Return [x, y] of the center of cell containing provided text 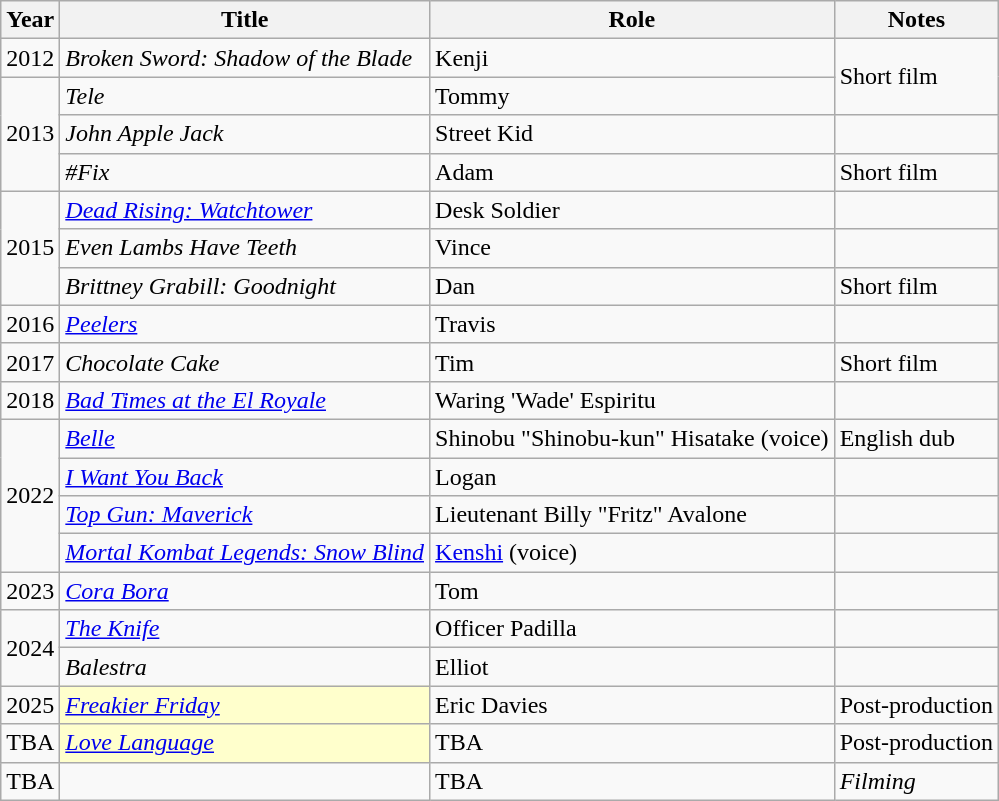
Belle [245, 438]
Cora Bora [245, 591]
Logan [632, 477]
Shinobu "Shinobu-kun" Hisatake (voice) [632, 438]
Officer Padilla [632, 629]
Street Kid [632, 134]
Kenshi (voice) [632, 553]
Desk Soldier [632, 210]
2016 [30, 324]
Even Lambs Have Teeth [245, 248]
Top Gun: Maverick [245, 515]
English dub [916, 438]
2017 [30, 362]
Balestra [245, 667]
Notes [916, 20]
John Apple Jack [245, 134]
Chocolate Cake [245, 362]
2018 [30, 400]
2022 [30, 495]
Broken Sword: Shadow of the Blade [245, 58]
Dead Rising: Watchtower [245, 210]
2025 [30, 705]
Tom [632, 591]
2012 [30, 58]
Freakier Friday [245, 705]
Elliot [632, 667]
I Want You Back [245, 477]
#Fix [245, 172]
Tele [245, 96]
Tommy [632, 96]
Mortal Kombat Legends: Snow Blind [245, 553]
2015 [30, 248]
Tim [632, 362]
Lieutenant Billy "Fritz" Avalone [632, 515]
Waring 'Wade' Espiritu [632, 400]
Role [632, 20]
Dan [632, 286]
Vince [632, 248]
Peelers [245, 324]
Travis [632, 324]
Kenji [632, 58]
Filming [916, 781]
Adam [632, 172]
Eric Davies [632, 705]
2023 [30, 591]
2013 [30, 134]
Love Language [245, 743]
Brittney Grabill: Goodnight [245, 286]
The Knife [245, 629]
Title [245, 20]
Bad Times at the El Royale [245, 400]
Year [30, 20]
2024 [30, 648]
